Return the (X, Y) coordinate for the center point of the cell that contains the specified text.  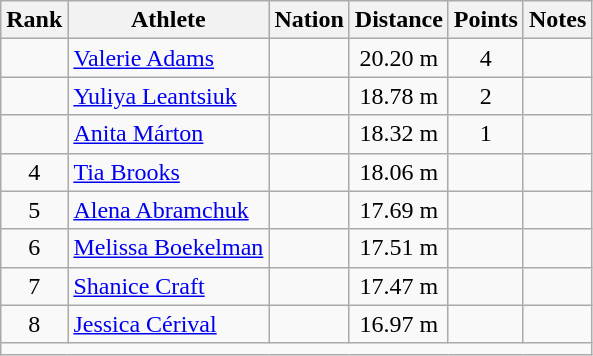
20.20 m (398, 58)
Alena Abramchuk (168, 210)
2 (486, 96)
Anita Márton (168, 134)
Nation (309, 20)
18.32 m (398, 134)
Points (486, 20)
Yuliya Leantsiuk (168, 96)
Valerie Adams (168, 58)
7 (34, 286)
Athlete (168, 20)
17.47 m (398, 286)
18.06 m (398, 172)
18.78 m (398, 96)
Melissa Boekelman (168, 248)
17.69 m (398, 210)
16.97 m (398, 324)
6 (34, 248)
Distance (398, 20)
Jessica Cérival (168, 324)
5 (34, 210)
1 (486, 134)
Tia Brooks (168, 172)
8 (34, 324)
Shanice Craft (168, 286)
Notes (557, 20)
17.51 m (398, 248)
Rank (34, 20)
